For the text-containing cell, return its midpoint in (x, y) coordinate format. 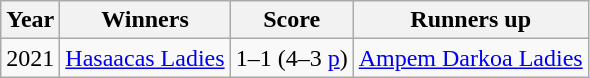
Ampem Darkoa Ladies (470, 58)
Score (292, 20)
Winners (145, 20)
1–1 (4–3 p) (292, 58)
Runners up (470, 20)
Hasaacas Ladies (145, 58)
2021 (30, 58)
Year (30, 20)
